From the cell containing the given text, extract its center point as [X, Y] coordinate. 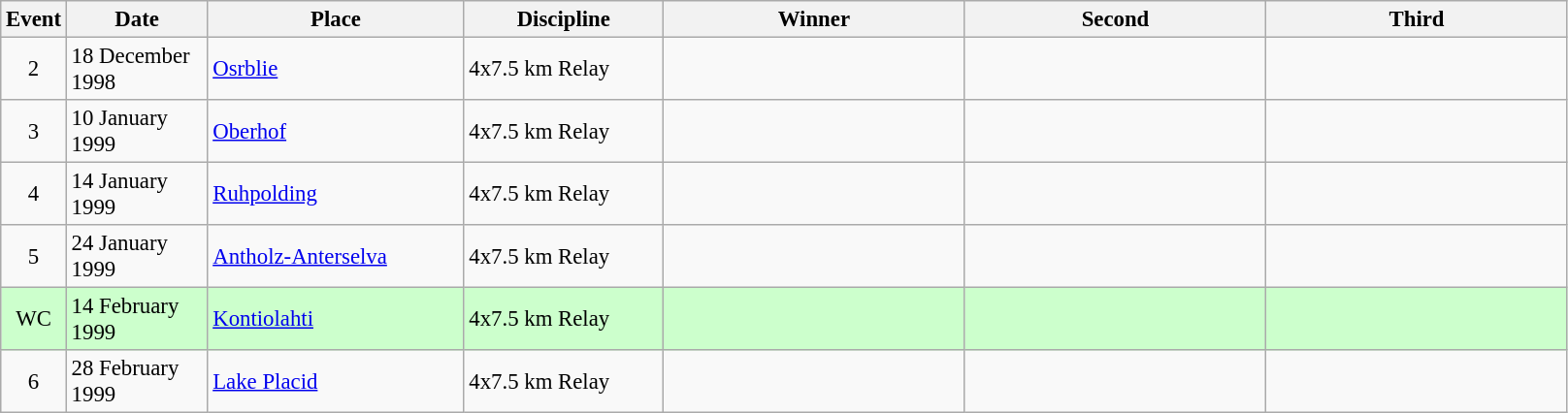
Winner [815, 19]
Ruhpolding [336, 194]
Osrblie [336, 70]
Date [137, 19]
3 [34, 132]
14 February 1999 [137, 320]
10 January 1999 [137, 132]
Kontiolahti [336, 320]
Second [1116, 19]
4 [34, 194]
Antholz-Anterselva [336, 256]
5 [34, 256]
WC [34, 320]
2 [34, 70]
18 December 1998 [137, 70]
Oberhof [336, 132]
24 January 1999 [137, 256]
Discipline [564, 19]
14 January 1999 [137, 194]
Third [1417, 19]
Place [336, 19]
Event [34, 19]
